Locate the cell with the specified text and output its [x, y] center coordinate. 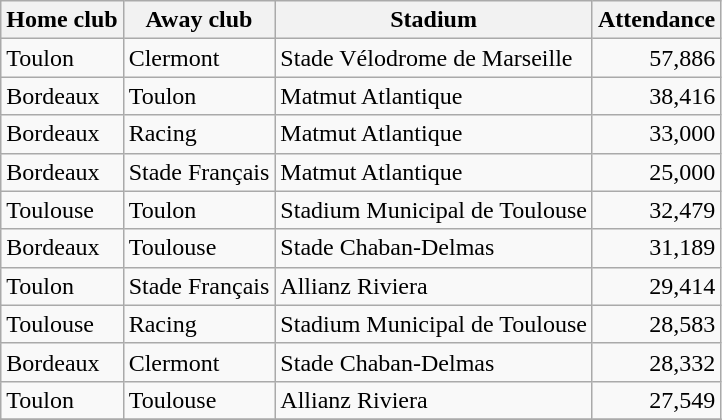
27,549 [656, 400]
32,479 [656, 210]
28,332 [656, 362]
Attendance [656, 20]
Home club [62, 20]
31,189 [656, 248]
Stadium [434, 20]
28,583 [656, 324]
38,416 [656, 96]
25,000 [656, 172]
33,000 [656, 134]
57,886 [656, 58]
Away club [199, 20]
29,414 [656, 286]
Stade Vélodrome de Marseille [434, 58]
